Capture the cell that displays the provided text and extract its [x, y] central coordinate. 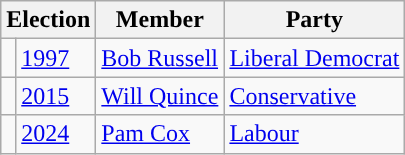
2015 [56, 96]
Labour [314, 134]
Election [48, 20]
Conservative [314, 96]
Bob Russell [160, 58]
Pam Cox [160, 134]
Liberal Democrat [314, 58]
Member [160, 20]
Will Quince [160, 96]
Party [314, 20]
2024 [56, 134]
1997 [56, 58]
